Determine the (x, y) coordinate at the center of the cell enclosing the given text.  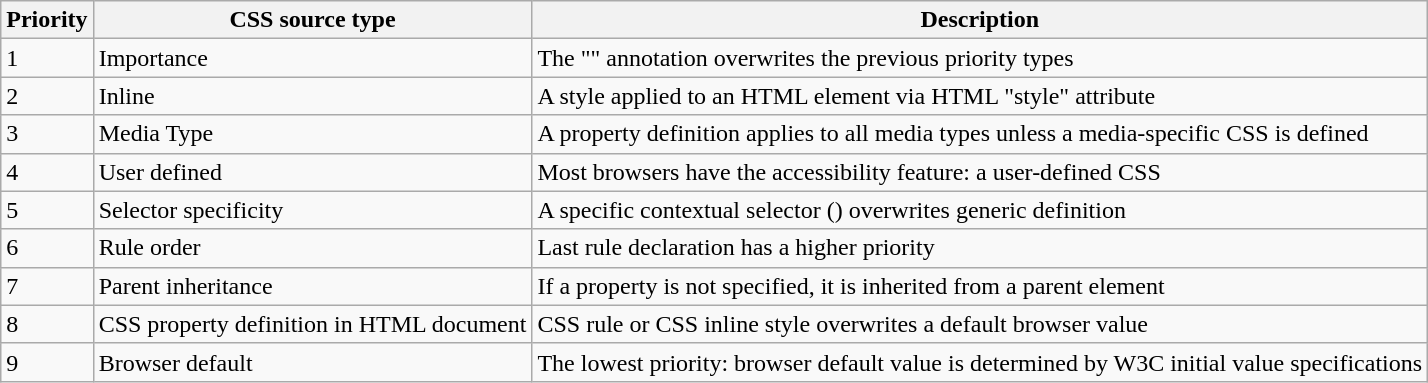
User defined (312, 172)
Selector specificity (312, 210)
CSS property definition in HTML document (312, 324)
Browser default (312, 362)
Inline (312, 96)
The "" annotation overwrites the previous priority types (980, 58)
8 (47, 324)
Parent inheritance (312, 286)
Last rule declaration has a higher priority (980, 248)
A property definition applies to all media types unless a media-specific CSS is defined (980, 134)
9 (47, 362)
A style applied to an HTML element via HTML "style" attribute (980, 96)
7 (47, 286)
6 (47, 248)
Most browsers have the accessibility feature: a user-defined CSS (980, 172)
The lowest priority: browser default value is determined by W3C initial value specifications (980, 362)
Media Type (312, 134)
2 (47, 96)
5 (47, 210)
Priority (47, 20)
CSS rule or CSS inline style overwrites a default browser value (980, 324)
3 (47, 134)
CSS source type (312, 20)
If a property is not specified, it is inherited from a parent element (980, 286)
1 (47, 58)
4 (47, 172)
A specific contextual selector () overwrites generic definition (980, 210)
Description (980, 20)
Rule order (312, 248)
Importance (312, 58)
